Pinpoint the cell where the given text exists, returning its (x, y) midpoint coordinate. 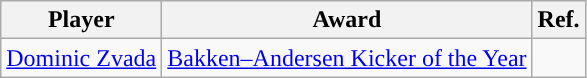
Ref. (558, 20)
Award (347, 20)
Bakken–Andersen Kicker of the Year (347, 58)
Dominic Zvada (82, 58)
Player (82, 20)
